Extract the [X, Y] coordinate from the center of the cell holding the provided text.  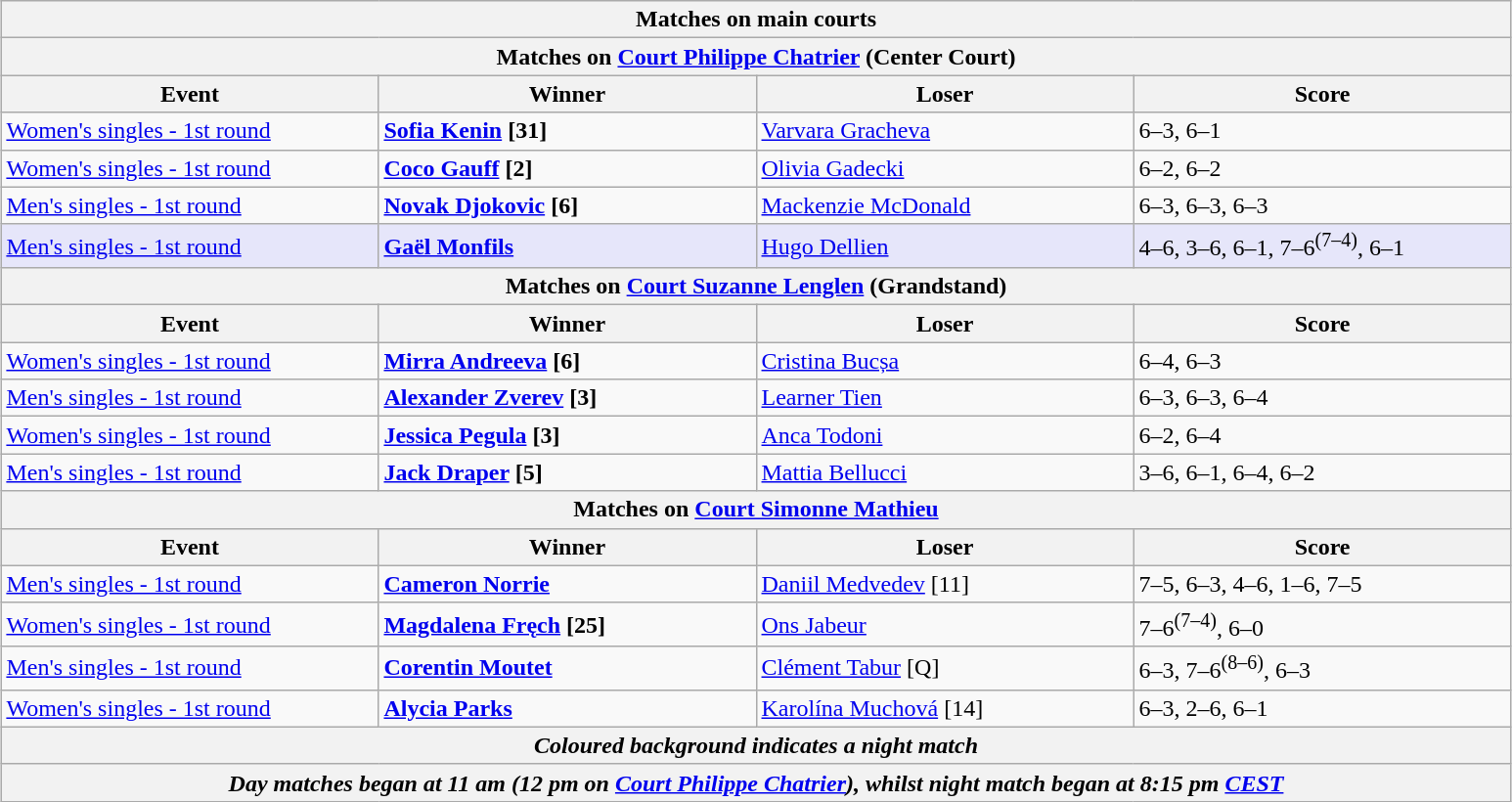
Mackenzie McDonald [945, 205]
6–4, 6–3 [1322, 361]
6–3, 6–3, 6–3 [1322, 205]
Day matches began at 11 am (12 pm on Court Philippe Chatrier), whilst night match began at 8:15 pm CEST [756, 782]
7–6(7–4), 6–0 [1322, 624]
Novak Djokovic [6] [567, 205]
Cameron Norrie [567, 584]
Matches on Court Suzanne Lenglen (Grandstand) [756, 287]
Matches on Court Simonne Mathieu [756, 510]
Ons Jabeur [945, 624]
6–3, 7–6(8–6), 6–3 [1322, 669]
Gaël Monfils [567, 246]
Daniil Medvedev [11] [945, 584]
Corentin Moutet [567, 669]
Alycia Parks [567, 708]
Karolína Muchová [14] [945, 708]
6–2, 6–4 [1322, 435]
3–6, 6–1, 6–4, 6–2 [1322, 472]
6–3, 6–3, 6–4 [1322, 398]
Coloured background indicates a night match [756, 745]
6–3, 6–1 [1322, 131]
Jessica Pegula [3] [567, 435]
Anca Todoni [945, 435]
Alexander Zverev [3] [567, 398]
4–6, 3–6, 6–1, 7–6(7–4), 6–1 [1322, 246]
Mattia Bellucci [945, 472]
Jack Draper [5] [567, 472]
Mirra Andreeva [6] [567, 361]
Matches on main courts [756, 20]
Magdalena Fręch [25] [567, 624]
Matches on Court Philippe Chatrier (Center Court) [756, 57]
Coco Gauff [2] [567, 168]
Learner Tien [945, 398]
Hugo Dellien [945, 246]
Varvara Gracheva [945, 131]
Cristina Bucșa [945, 361]
6–2, 6–2 [1322, 168]
7–5, 6–3, 4–6, 1–6, 7–5 [1322, 584]
Olivia Gadecki [945, 168]
6–3, 2–6, 6–1 [1322, 708]
Sofia Kenin [31] [567, 131]
Clément Tabur [Q] [945, 669]
